Search for the cell housing the specified text and yield its (X, Y) center coordinate. 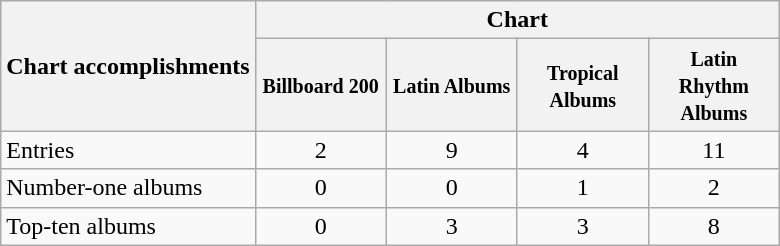
Tropical Albums (582, 85)
4 (582, 150)
Latin Rhythm Albums (714, 85)
1 (582, 188)
9 (452, 150)
Latin Albums (452, 85)
Billboard 200 (320, 85)
Top-ten albums (128, 226)
Chart (517, 20)
11 (714, 150)
Entries (128, 150)
8 (714, 226)
Chart accomplishments (128, 66)
Number-one albums (128, 188)
